Pinpoint the cell where the given text exists, returning its (x, y) midpoint coordinate. 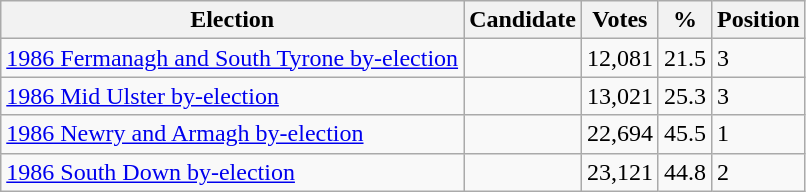
% (684, 20)
13,021 (620, 96)
Position (758, 20)
Election (232, 20)
Votes (620, 20)
1986 Fermanagh and South Tyrone by-election (232, 58)
Candidate (523, 20)
1986 Newry and Armagh by-election (232, 134)
1986 Mid Ulster by-election (232, 96)
22,694 (620, 134)
25.3 (684, 96)
1986 South Down by-election (232, 172)
45.5 (684, 134)
44.8 (684, 172)
21.5 (684, 58)
23,121 (620, 172)
1 (758, 134)
2 (758, 172)
12,081 (620, 58)
